Determine the (X, Y) coordinate at the center of the cell enclosing the given text.  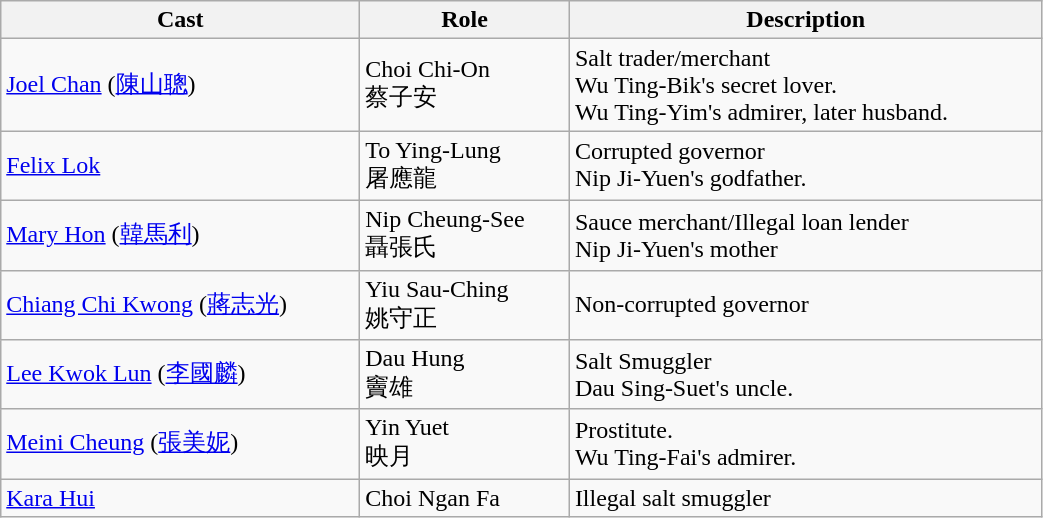
Dau Hung 竇雄 (465, 375)
Nip Cheung-See 聶張氏 (465, 235)
Yiu Sau-Ching 姚守正 (465, 305)
Choi Ngan Fa (465, 498)
To Ying-Lung 屠應龍 (465, 166)
Lee Kwok Lun (李國麟) (180, 375)
Yin Yuet 映月 (465, 444)
Role (465, 20)
Sauce merchant/Illegal loan lender Nip Ji-Yuen's mother (806, 235)
Non-corrupted governor (806, 305)
Kara Hui (180, 498)
Choi Chi-On 蔡子安 (465, 85)
Mary Hon (韓馬利) (180, 235)
Description (806, 20)
Illegal salt smuggler (806, 498)
Salt trader/merchant Wu Ting-Bik's secret lover. Wu Ting-Yim's admirer, later husband. (806, 85)
Meini Cheung (張美妮) (180, 444)
Cast (180, 20)
Joel Chan (陳山聰) (180, 85)
Felix Lok (180, 166)
Prostitute. Wu Ting-Fai's admirer. (806, 444)
Chiang Chi Kwong (蔣志光) (180, 305)
Corrupted governor Nip Ji-Yuen's godfather. (806, 166)
Salt Smuggler Dau Sing-Suet's uncle. (806, 375)
